Extract the (x, y) coordinate from the center of the cell holding the provided text.  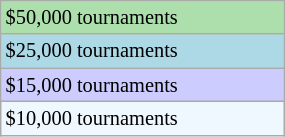
$50,000 tournaments (142, 17)
$10,000 tournaments (142, 118)
$25,000 tournaments (142, 51)
$15,000 tournaments (142, 85)
